Output the [X, Y] coordinate of the center of the cell containing the given text.  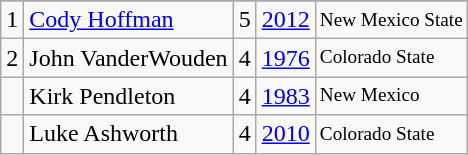
1983 [286, 96]
5 [244, 20]
John VanderWouden [128, 58]
New Mexico [391, 96]
Luke Ashworth [128, 134]
1 [12, 20]
1976 [286, 58]
2 [12, 58]
Kirk Pendleton [128, 96]
2010 [286, 134]
2012 [286, 20]
Cody Hoffman [128, 20]
New Mexico State [391, 20]
